Scan for the cell matching the given text and deliver its [x, y] coordinate at center. 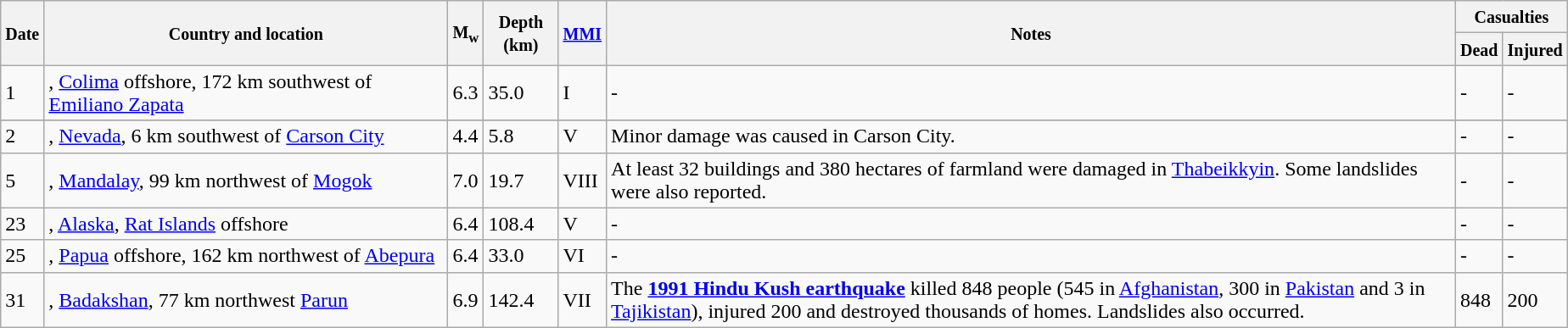
VII [582, 300]
5.8 [521, 136]
Depth (km) [521, 33]
Country and location [246, 33]
At least 32 buildings and 380 hectares of farmland were damaged in Thabeikkyin. Some landslides were also reported. [1032, 180]
23 [22, 224]
Casualties [1511, 17]
Notes [1032, 33]
142.4 [521, 300]
7.0 [466, 180]
, Papua offshore, 162 km northwest of Abepura [246, 256]
35.0 [521, 93]
19.7 [521, 180]
, Badakshan, 77 km northwest Parun [246, 300]
, Alaska, Rat Islands offshore [246, 224]
Date [22, 33]
4.4 [466, 136]
Injured [1535, 49]
Minor damage was caused in Carson City. [1032, 136]
1 [22, 93]
33.0 [521, 256]
I [582, 93]
Mw [466, 33]
6.3 [466, 93]
, Colima offshore, 172 km southwest of Emiliano Zapata [246, 93]
MMI [582, 33]
200 [1535, 300]
VI [582, 256]
848 [1479, 300]
31 [22, 300]
Dead [1479, 49]
108.4 [521, 224]
25 [22, 256]
2 [22, 136]
, Nevada, 6 km southwest of Carson City [246, 136]
5 [22, 180]
6.9 [466, 300]
, Mandalay, 99 km northwest of Mogok [246, 180]
VIII [582, 180]
